Pinpoint the cell where the given text exists, returning its (X, Y) midpoint coordinate. 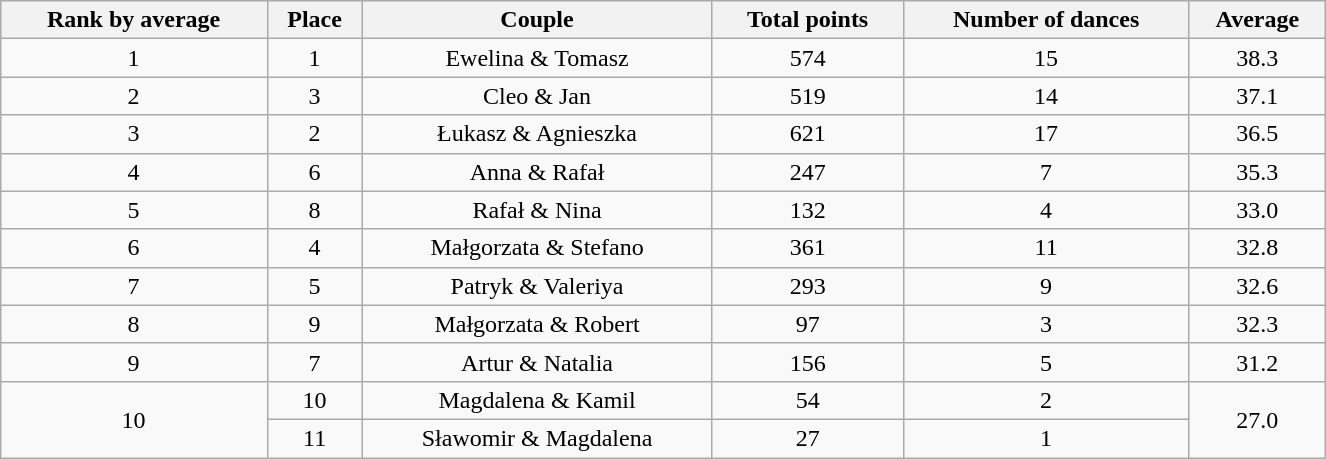
27 (808, 438)
132 (808, 210)
Cleo & Jan (537, 96)
15 (1046, 58)
519 (808, 96)
97 (808, 324)
31.2 (1258, 362)
36.5 (1258, 134)
Place (314, 20)
Couple (537, 20)
Sławomir & Magdalena (537, 438)
35.3 (1258, 172)
27.0 (1258, 419)
17 (1046, 134)
38.3 (1258, 58)
Total points (808, 20)
14 (1046, 96)
54 (808, 400)
621 (808, 134)
Average (1258, 20)
Anna & Rafał (537, 172)
32.3 (1258, 324)
361 (808, 248)
Artur & Natalia (537, 362)
Ewelina & Tomasz (537, 58)
Małgorzata & Stefano (537, 248)
33.0 (1258, 210)
Rank by average (134, 20)
37.1 (1258, 96)
Magdalena & Kamil (537, 400)
Łukasz & Agnieszka (537, 134)
574 (808, 58)
Number of dances (1046, 20)
156 (808, 362)
Małgorzata & Robert (537, 324)
293 (808, 286)
247 (808, 172)
Rafał & Nina (537, 210)
32.8 (1258, 248)
Patryk & Valeriya (537, 286)
32.6 (1258, 286)
